Determine the [x, y] coordinate at the center of the cell enclosing the given text.  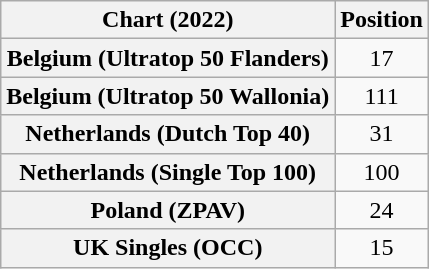
Netherlands (Single Top 100) [168, 172]
111 [382, 96]
Belgium (Ultratop 50 Wallonia) [168, 96]
24 [382, 210]
UK Singles (OCC) [168, 248]
100 [382, 172]
Chart (2022) [168, 20]
Position [382, 20]
Belgium (Ultratop 50 Flanders) [168, 58]
Poland (ZPAV) [168, 210]
15 [382, 248]
Netherlands (Dutch Top 40) [168, 134]
17 [382, 58]
31 [382, 134]
